Scan for the cell matching the given text and deliver its [x, y] coordinate at center. 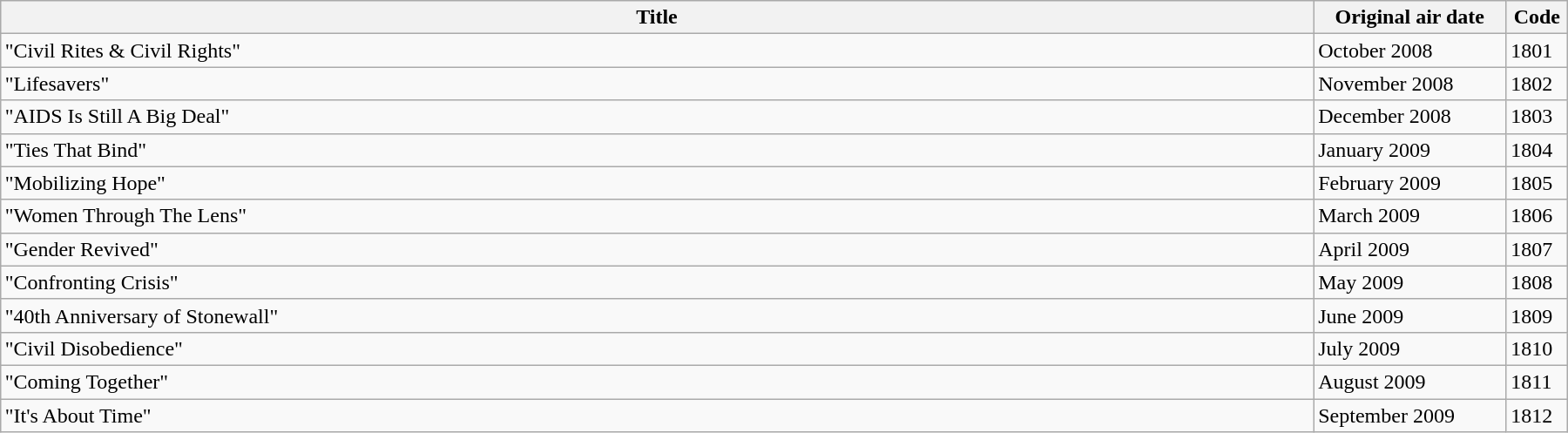
1804 [1537, 150]
1810 [1537, 348]
Original air date [1409, 17]
"It's About Time" [657, 416]
"Civil Disobedience" [657, 348]
September 2009 [1409, 416]
October 2008 [1409, 51]
March 2009 [1409, 216]
"40th Anniversary of Stonewall" [657, 315]
"Confronting Crisis" [657, 282]
February 2009 [1409, 183]
"Coming Together" [657, 382]
August 2009 [1409, 382]
January 2009 [1409, 150]
1801 [1537, 51]
1808 [1537, 282]
November 2008 [1409, 84]
1805 [1537, 183]
June 2009 [1409, 315]
1811 [1537, 382]
1809 [1537, 315]
December 2008 [1409, 117]
July 2009 [1409, 348]
"AIDS Is Still A Big Deal" [657, 117]
"Civil Rites & Civil Rights" [657, 51]
April 2009 [1409, 249]
"Lifesavers" [657, 84]
"Mobilizing Hope" [657, 183]
1803 [1537, 117]
"Women Through The Lens" [657, 216]
"Gender Revived" [657, 249]
1807 [1537, 249]
May 2009 [1409, 282]
1812 [1537, 416]
1806 [1537, 216]
Code [1537, 17]
1802 [1537, 84]
"Ties That Bind" [657, 150]
Title [657, 17]
